Output the [X, Y] coordinate of the center of the cell containing the given text.  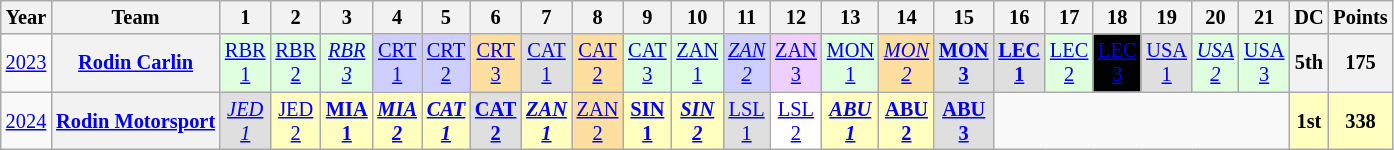
RBR2 [295, 63]
3 [347, 17]
ABU3 [964, 121]
SIN1 [647, 121]
7 [546, 17]
5 [446, 17]
19 [1166, 17]
CRT3 [496, 63]
5th [1308, 63]
USA3 [1264, 63]
USA1 [1166, 63]
Points [1360, 17]
17 [1069, 17]
ABU1 [850, 121]
USA2 [1216, 63]
RBR3 [347, 63]
Rodin Motorsport [136, 121]
Year [26, 17]
14 [906, 17]
JED1 [245, 121]
MON1 [850, 63]
MON2 [906, 63]
CAT3 [647, 63]
2 [295, 17]
1 [245, 17]
10 [697, 17]
RBR1 [245, 63]
4 [398, 17]
LSL1 [746, 121]
Rodin Carlin [136, 63]
338 [1360, 121]
LEC3 [1117, 63]
11 [746, 17]
SIN2 [697, 121]
2023 [26, 63]
LEC1 [1019, 63]
JED2 [295, 121]
13 [850, 17]
2024 [26, 121]
16 [1019, 17]
MON3 [964, 63]
175 [1360, 63]
MIA2 [398, 121]
8 [598, 17]
CRT2 [446, 63]
Team [136, 17]
LSL2 [796, 121]
ZAN3 [796, 63]
15 [964, 17]
6 [496, 17]
21 [1264, 17]
LEC2 [1069, 63]
ABU2 [906, 121]
CRT1 [398, 63]
12 [796, 17]
18 [1117, 17]
20 [1216, 17]
DC [1308, 17]
9 [647, 17]
MIA1 [347, 121]
1st [1308, 121]
